Output the (X, Y) coordinate of the center of the cell containing the given text.  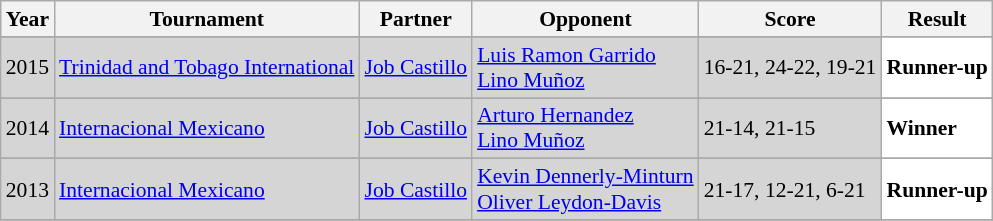
Partner (416, 19)
2014 (28, 128)
Winner (936, 128)
Kevin Dennerly-Minturn Oliver Leydon-Davis (586, 190)
21-14, 21-15 (790, 128)
Tournament (206, 19)
16-21, 24-22, 19-21 (790, 68)
Arturo Hernandez Lino Muñoz (586, 128)
Result (936, 19)
Trinidad and Tobago International (206, 68)
Luis Ramon Garrido Lino Muñoz (586, 68)
21-17, 12-21, 6-21 (790, 190)
Opponent (586, 19)
2015 (28, 68)
Score (790, 19)
2013 (28, 190)
Year (28, 19)
